Detect which cell encompasses the target text, then output its (x, y) center coordinate. 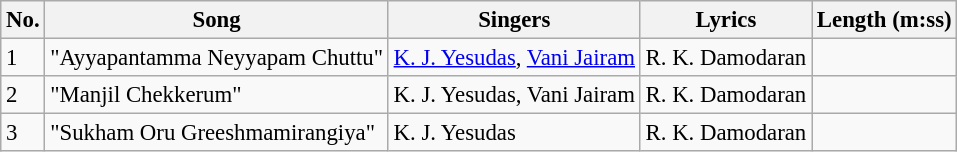
K. J. Yesudas (514, 133)
2 (23, 95)
Singers (514, 20)
Length (m:ss) (884, 20)
"Ayyapantamma Neyyapam Chuttu" (216, 58)
"Sukham Oru Greeshmamirangiya" (216, 133)
1 (23, 58)
Song (216, 20)
3 (23, 133)
No. (23, 20)
Lyrics (726, 20)
"Manjil Chekkerum" (216, 95)
